Return [x, y] of the center of cell containing provided text 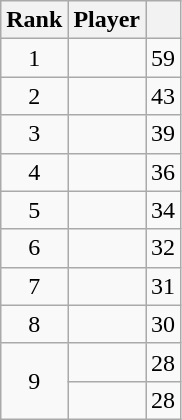
31 [164, 286]
5 [34, 210]
1 [34, 58]
59 [164, 58]
2 [34, 96]
6 [34, 248]
30 [164, 324]
Player [107, 20]
4 [34, 172]
32 [164, 248]
36 [164, 172]
7 [34, 286]
Rank [34, 20]
9 [34, 381]
43 [164, 96]
34 [164, 210]
39 [164, 134]
8 [34, 324]
3 [34, 134]
